For the text-containing cell, return its midpoint in [x, y] coordinate format. 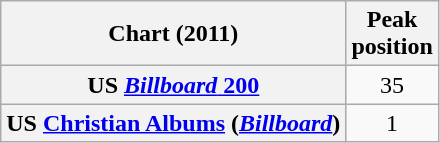
US Billboard 200 [174, 85]
Peak position [392, 34]
1 [392, 123]
35 [392, 85]
Chart (2011) [174, 34]
US Christian Albums (Billboard) [174, 123]
